Locate the cell with the specified text and output its [X, Y] center coordinate. 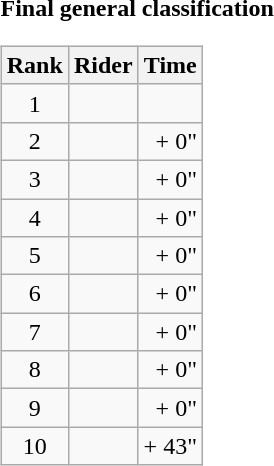
7 [34, 332]
Rank [34, 65]
6 [34, 294]
8 [34, 370]
Time [170, 65]
+ 43" [170, 446]
10 [34, 446]
4 [34, 217]
5 [34, 256]
3 [34, 179]
9 [34, 408]
1 [34, 103]
Rider [103, 65]
2 [34, 141]
